Extract the (x, y) coordinate from the center of the cell holding the provided text.  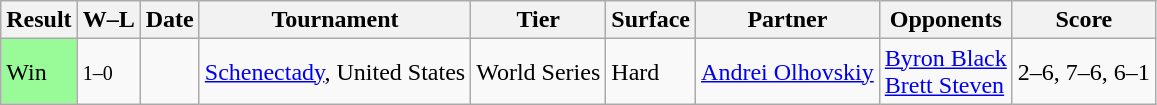
Byron Black Brett Steven (946, 72)
Partner (788, 20)
Schenectady, United States (334, 72)
Result (39, 20)
Hard (651, 72)
Tier (538, 20)
1–0 (108, 72)
2–6, 7–6, 6–1 (1084, 72)
Tournament (334, 20)
W–L (108, 20)
Surface (651, 20)
World Series (538, 72)
Andrei Olhovskiy (788, 72)
Date (170, 20)
Win (39, 72)
Opponents (946, 20)
Score (1084, 20)
